Capture the cell that displays the provided text and extract its (X, Y) central coordinate. 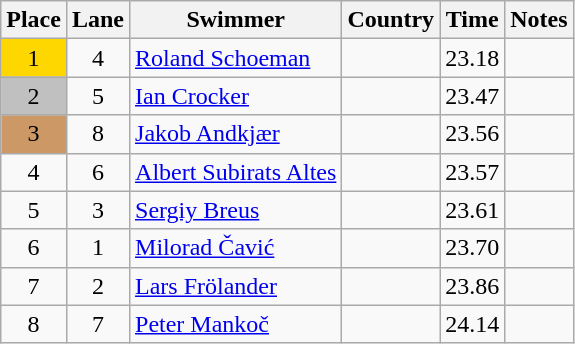
Swimmer (236, 20)
23.47 (472, 96)
Ian Crocker (236, 96)
Time (472, 20)
23.70 (472, 248)
23.57 (472, 172)
Milorad Čavić (236, 248)
Sergiy Breus (236, 210)
23.61 (472, 210)
Lane (98, 20)
Jakob Andkjær (236, 134)
23.56 (472, 134)
24.14 (472, 324)
23.18 (472, 58)
Roland Schoeman (236, 58)
Country (391, 20)
Albert Subirats Altes (236, 172)
Place (34, 20)
Peter Mankoč (236, 324)
23.86 (472, 286)
Notes (539, 20)
Lars Frölander (236, 286)
